Provide the [X, Y] coordinate of the cell's center where the given text is located.  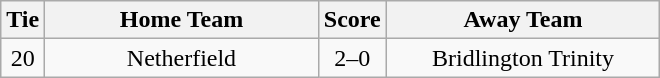
Away Team [523, 20]
Home Team [182, 20]
2–0 [352, 58]
Score [352, 20]
Tie [23, 20]
20 [23, 58]
Netherfield [182, 58]
Bridlington Trinity [523, 58]
